Extract the [X, Y] coordinate from the center of the cell holding the provided text.  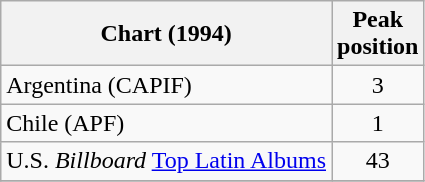
43 [378, 161]
Peakposition [378, 34]
3 [378, 85]
Chile (APF) [166, 123]
Chart (1994) [166, 34]
Argentina (CAPIF) [166, 85]
1 [378, 123]
U.S. Billboard Top Latin Albums [166, 161]
